Determine the [x, y] coordinate at the center of the cell enclosing the given text.  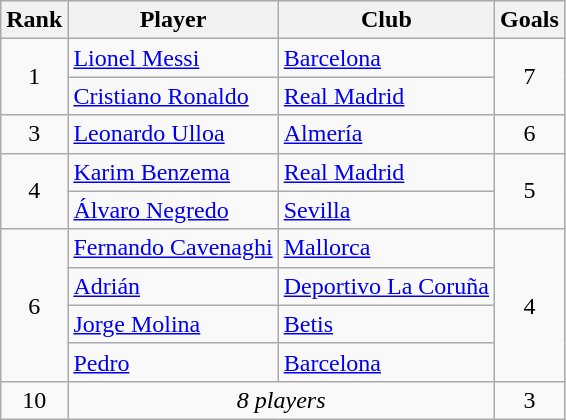
Mallorca [386, 248]
Karim Benzema [173, 172]
Almería [386, 134]
Player [173, 20]
7 [530, 77]
Fernando Cavenaghi [173, 248]
Betis [386, 324]
Deportivo La Coruña [386, 286]
Adrián [173, 286]
8 players [282, 400]
1 [34, 77]
Goals [530, 20]
Lionel Messi [173, 58]
Pedro [173, 362]
Sevilla [386, 210]
Club [386, 20]
Álvaro Negredo [173, 210]
Jorge Molina [173, 324]
Cristiano Ronaldo [173, 96]
10 [34, 400]
Leonardo Ulloa [173, 134]
5 [530, 191]
Rank [34, 20]
